Find where the given text appears and provide that cell's center as [X, Y] coordinate. 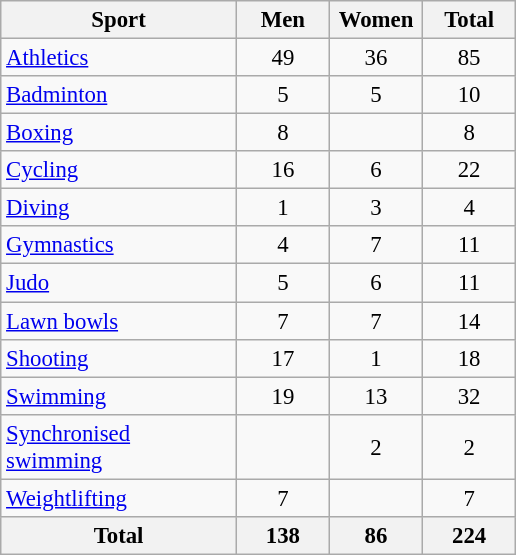
Synchronised swimming [119, 446]
3 [376, 208]
Weightlifting [119, 498]
224 [470, 536]
22 [470, 170]
19 [282, 396]
13 [376, 396]
86 [376, 536]
49 [282, 58]
Lawn bowls [119, 321]
14 [470, 321]
Men [282, 20]
Badminton [119, 95]
Gymnastics [119, 245]
17 [282, 358]
Shooting [119, 358]
32 [470, 396]
Swimming [119, 396]
Judo [119, 283]
85 [470, 58]
Cycling [119, 170]
Athletics [119, 58]
Women [376, 20]
18 [470, 358]
Diving [119, 208]
138 [282, 536]
16 [282, 170]
36 [376, 58]
Sport [119, 20]
10 [470, 95]
Boxing [119, 133]
